For the text-containing cell, return its midpoint in [x, y] coordinate format. 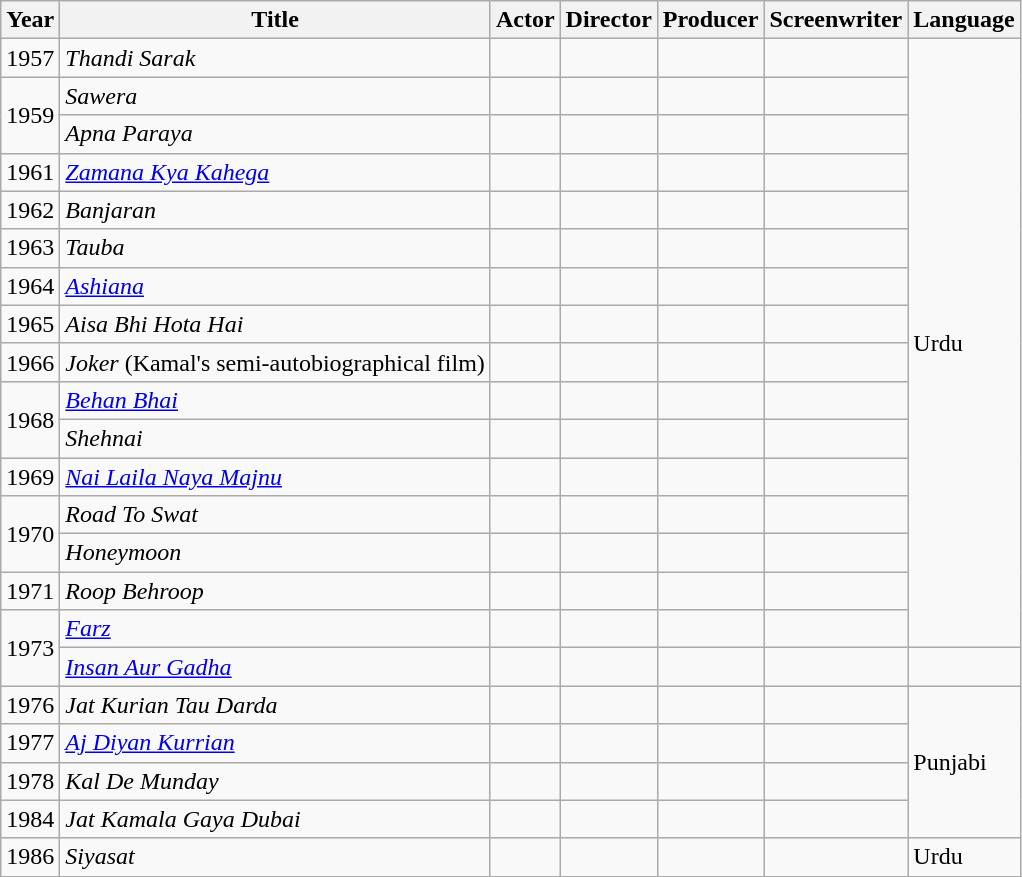
Title [276, 20]
1978 [30, 781]
Sawera [276, 96]
1970 [30, 534]
Behan Bhai [276, 400]
Kal De Munday [276, 781]
1971 [30, 591]
Aj Diyan Kurrian [276, 743]
1963 [30, 248]
Aisa Bhi Hota Hai [276, 324]
1966 [30, 362]
1973 [30, 648]
Shehnai [276, 438]
1976 [30, 705]
Jat Kamala Gaya Dubai [276, 819]
Thandi Sarak [276, 58]
Actor [525, 20]
Director [608, 20]
Punjabi [964, 762]
1965 [30, 324]
Zamana Kya Kahega [276, 172]
Producer [710, 20]
Insan Aur Gadha [276, 667]
1959 [30, 115]
Year [30, 20]
Tauba [276, 248]
Screenwriter [836, 20]
Joker (Kamal's semi-autobiographical film) [276, 362]
1964 [30, 286]
1962 [30, 210]
Jat Kurian Tau Darda [276, 705]
1961 [30, 172]
Ashiana [276, 286]
1957 [30, 58]
Siyasat [276, 857]
Honeymoon [276, 553]
1986 [30, 857]
Apna Paraya [276, 134]
Road To Swat [276, 515]
Farz [276, 629]
Language [964, 20]
Banjaran [276, 210]
1984 [30, 819]
Nai Laila Naya Majnu [276, 477]
Roop Behroop [276, 591]
1969 [30, 477]
1977 [30, 743]
1968 [30, 419]
